Determine the (x, y) coordinate at the center of the cell enclosing the given text.  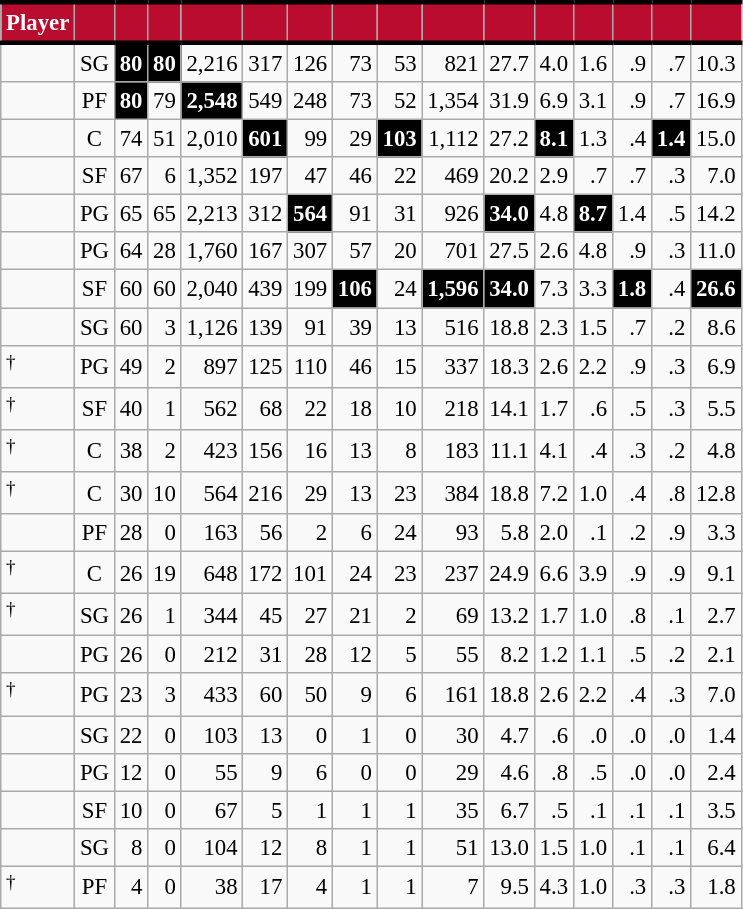
11.0 (716, 251)
45 (266, 615)
2.1 (716, 655)
9.5 (509, 887)
469 (453, 176)
648 (212, 573)
69 (453, 615)
8.1 (554, 139)
2.3 (554, 327)
6.4 (716, 848)
39 (354, 327)
15 (400, 366)
167 (266, 251)
212 (212, 655)
27.2 (509, 139)
237 (453, 573)
1,352 (212, 176)
183 (453, 451)
20 (400, 251)
35 (453, 810)
110 (310, 366)
40 (130, 408)
14.1 (509, 408)
439 (266, 289)
101 (310, 573)
106 (354, 289)
821 (453, 62)
13.2 (509, 615)
1,112 (453, 139)
3.9 (592, 573)
13.0 (509, 848)
93 (453, 533)
549 (266, 101)
Player (38, 22)
4.1 (554, 451)
20.2 (509, 176)
17 (266, 887)
1,760 (212, 251)
19 (164, 573)
16.9 (716, 101)
53 (400, 62)
21 (354, 615)
926 (453, 214)
601 (266, 139)
8.6 (716, 327)
79 (164, 101)
156 (266, 451)
2.7 (716, 615)
50 (310, 695)
18 (354, 408)
68 (266, 408)
2.4 (716, 772)
10.3 (716, 62)
6.7 (509, 810)
1,596 (453, 289)
562 (212, 408)
1.1 (592, 655)
2,216 (212, 62)
16 (310, 451)
31.9 (509, 101)
26.6 (716, 289)
104 (212, 848)
7.2 (554, 493)
6.6 (554, 573)
2,040 (212, 289)
218 (453, 408)
199 (310, 289)
197 (266, 176)
2.9 (554, 176)
139 (266, 327)
52 (400, 101)
64 (130, 251)
423 (212, 451)
4.6 (509, 772)
312 (266, 214)
307 (310, 251)
57 (354, 251)
4.3 (554, 887)
1.2 (554, 655)
7.3 (554, 289)
248 (310, 101)
172 (266, 573)
2.0 (554, 533)
18.3 (509, 366)
516 (453, 327)
344 (212, 615)
49 (130, 366)
8.2 (509, 655)
24.9 (509, 573)
1.6 (592, 62)
74 (130, 139)
2,010 (212, 139)
701 (453, 251)
47 (310, 176)
126 (310, 62)
161 (453, 695)
897 (212, 366)
3.5 (716, 810)
337 (453, 366)
125 (266, 366)
4.7 (509, 735)
163 (212, 533)
27.7 (509, 62)
384 (453, 493)
317 (266, 62)
9.1 (716, 573)
8.7 (592, 214)
15.0 (716, 139)
433 (212, 695)
5.8 (509, 533)
1.3 (592, 139)
12.8 (716, 493)
27.5 (509, 251)
14.2 (716, 214)
11.1 (509, 451)
1,354 (453, 101)
4.0 (554, 62)
1,126 (212, 327)
2,213 (212, 214)
27 (310, 615)
99 (310, 139)
5.5 (716, 408)
7 (453, 887)
216 (266, 493)
56 (266, 533)
2,548 (212, 101)
3.1 (592, 101)
